Pinpoint the cell where the given text exists, returning its [X, Y] midpoint coordinate. 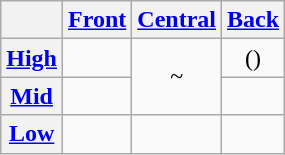
Central [177, 20]
Low [32, 134]
() [254, 58]
Mid [32, 96]
Back [254, 20]
Front [98, 20]
High [32, 58]
~ [177, 77]
